Pinpoint the cell where the given text exists, returning its [X, Y] midpoint coordinate. 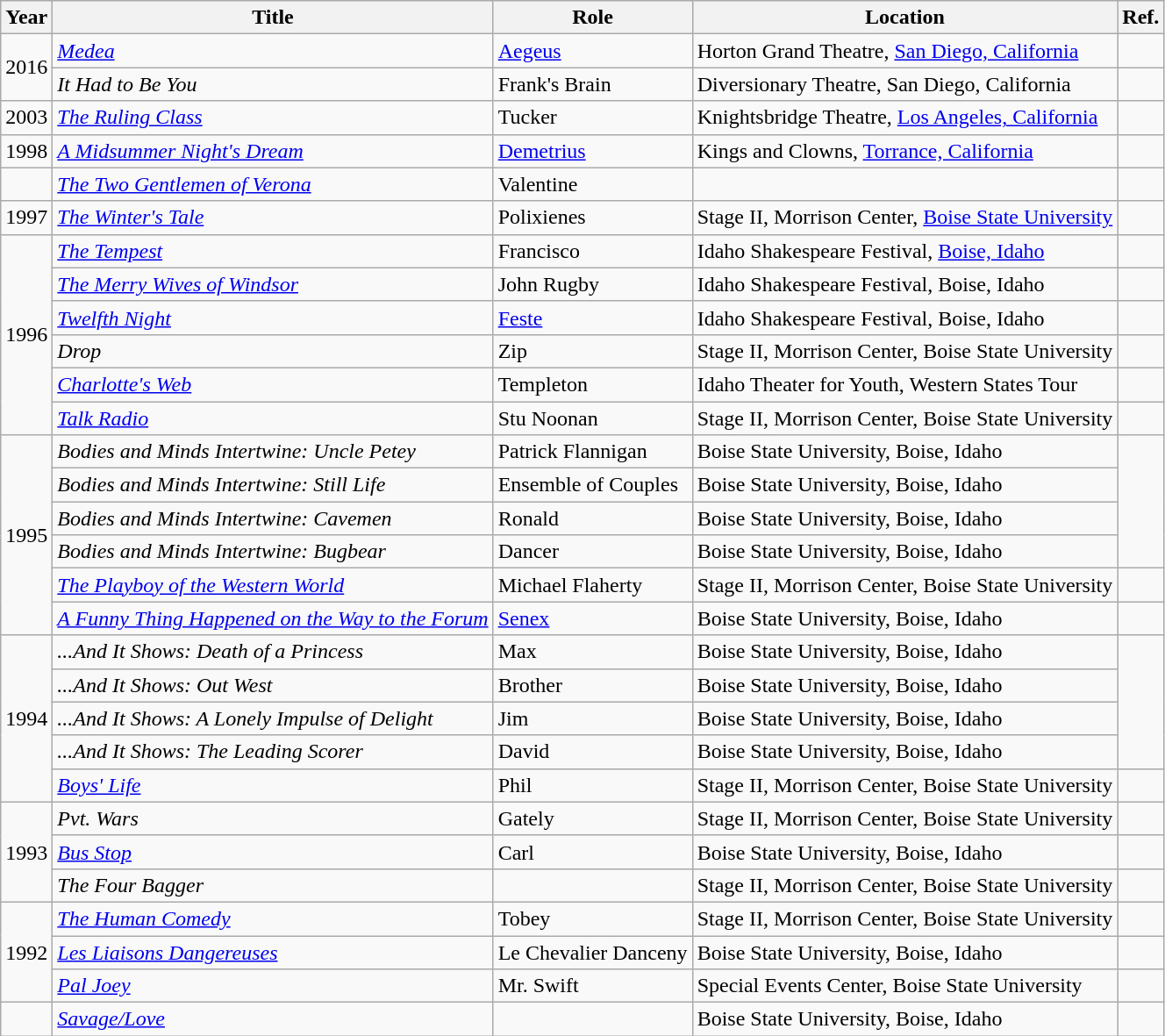
Title [273, 18]
Ref. [1140, 18]
It Had to Be You [273, 84]
Frank's Brain [593, 84]
Medea [273, 51]
Role [593, 18]
David [593, 752]
Ronald [593, 518]
John Rugby [593, 284]
Bus Stop [273, 852]
The Ruling Class [273, 118]
Zip [593, 351]
...And It Shows: Death of a Princess [273, 652]
Gately [593, 818]
1993 [26, 852]
Senex [593, 618]
A Midsummer Night's Dream [273, 151]
Patrick Flannigan [593, 452]
Phil [593, 785]
1998 [26, 151]
Year [26, 18]
Savage/Love [273, 1019]
Feste [593, 318]
Demetrius [593, 151]
Brother [593, 685]
1994 [26, 718]
The Four Bagger [273, 885]
The Human Comedy [273, 918]
...And It Shows: Out West [273, 685]
The Two Gentlemen of Verona [273, 184]
Knightsbridge Theatre, Los Angeles, California [905, 118]
Les Liaisons Dangereuses [273, 952]
Max [593, 652]
Boys' Life [273, 785]
Idaho Theater for Youth, Western States Tour [905, 384]
Aegeus [593, 51]
The Playboy of the Western World [273, 585]
Diversionary Theatre, San Diego, California [905, 84]
1992 [26, 952]
1997 [26, 218]
The Winter's Tale [273, 218]
Stu Noonan [593, 418]
Ensemble of Couples [593, 485]
Horton Grand Theatre, San Diego, California [905, 51]
...And It Shows: The Leading Scorer [273, 752]
Tobey [593, 918]
Dancer [593, 552]
A Funny Thing Happened on the Way to the Forum [273, 618]
Bodies and Minds Intertwine: Bugbear [273, 552]
Pal Joey [273, 986]
2003 [26, 118]
2016 [26, 68]
Bodies and Minds Intertwine: Cavemen [273, 518]
Tucker [593, 118]
Templeton [593, 384]
Michael Flaherty [593, 585]
The Merry Wives of Windsor [273, 284]
Pvt. Wars [273, 818]
Jim [593, 718]
1995 [26, 535]
Kings and Clowns, Torrance, California [905, 151]
...And It Shows: A Lonely Impulse of Delight [273, 718]
Valentine [593, 184]
Carl [593, 852]
Location [905, 18]
Le Chevalier Danceny [593, 952]
Bodies and Minds Intertwine: Still Life [273, 485]
The Tempest [273, 251]
Charlotte's Web [273, 384]
1996 [26, 334]
Francisco [593, 251]
Bodies and Minds Intertwine: Uncle Petey [273, 452]
Twelfth Night [273, 318]
Talk Radio [273, 418]
Special Events Center, Boise State University [905, 986]
Polixienes [593, 218]
Drop [273, 351]
Mr. Swift [593, 986]
